Identify which cell holds the provided text, then report its (X, Y) central coordinate. 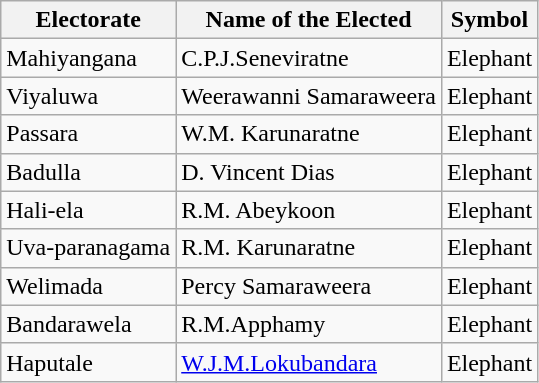
Uva-paranagama (88, 248)
C.P.J.Seneviratne (309, 58)
W.M. Karunaratne (309, 134)
D. Vincent Dias (309, 172)
Mahiyangana (88, 58)
Viyaluwa (88, 96)
Electorate (88, 20)
W.J.M.Lokubandara (309, 362)
Bandarawela (88, 324)
Haputale (88, 362)
Percy Samaraweera (309, 286)
Passara (88, 134)
Welimada (88, 286)
R.M.Apphamy (309, 324)
Hali-ela (88, 210)
R.M. Karunaratne (309, 248)
R.M. Abeykoon (309, 210)
Weerawanni Samaraweera (309, 96)
Badulla (88, 172)
Symbol (489, 20)
Name of the Elected (309, 20)
